Identify which cell holds the provided text, then report its [X, Y] central coordinate. 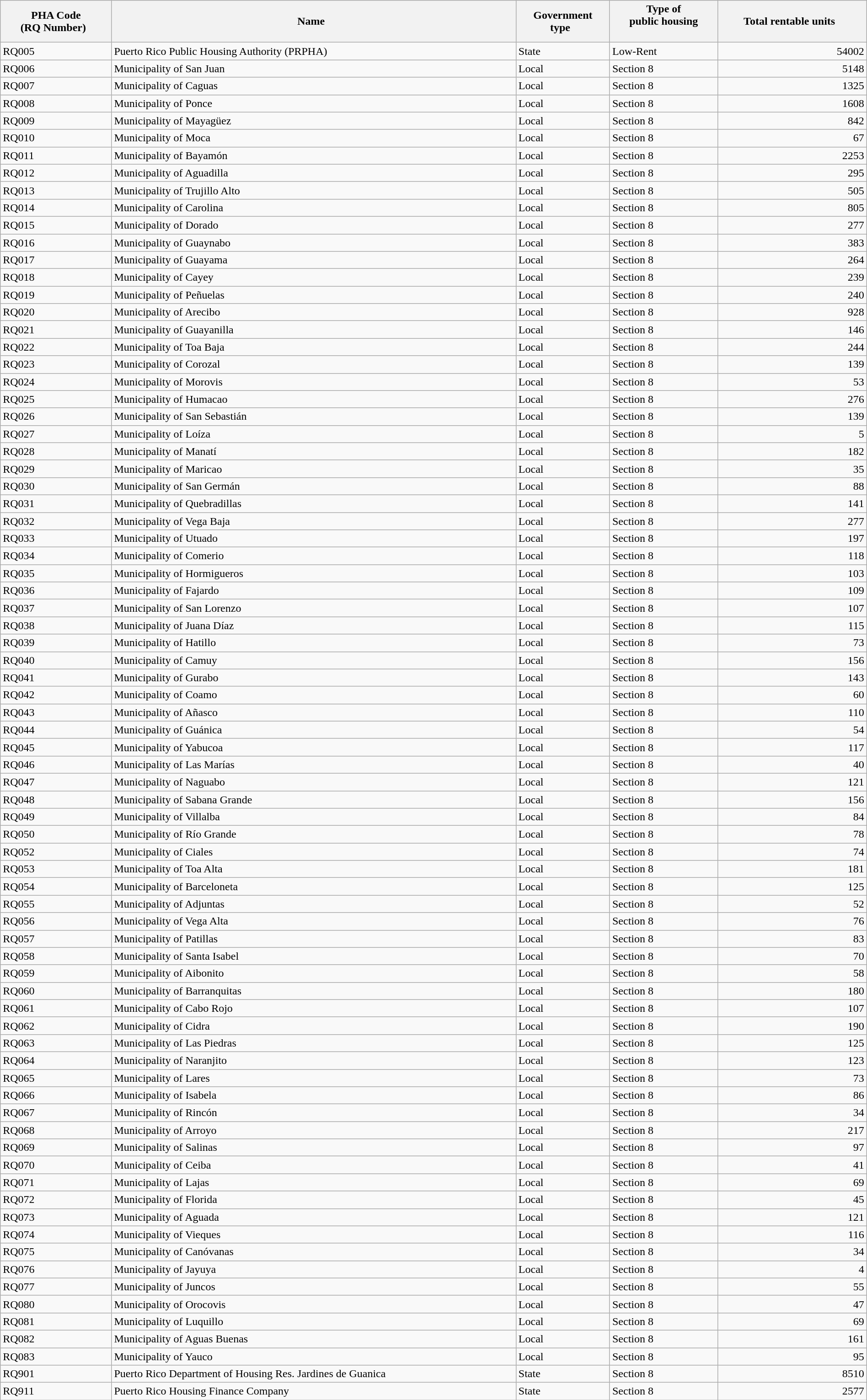
Municipality of Lares [314, 1078]
RQ038 [56, 625]
RQ062 [56, 1026]
Municipality of Humacao [314, 399]
RQ045 [56, 747]
RQ052 [56, 852]
86 [792, 1095]
Municipality of Villalba [314, 817]
67 [792, 138]
RQ055 [56, 904]
5148 [792, 69]
RQ008 [56, 103]
197 [792, 539]
35 [792, 469]
Puerto Rico Department of Housing Res. Jardines de Guanica [314, 1374]
PHA Code(RQ Number) [56, 21]
52 [792, 904]
RQ009 [56, 121]
Municipality of Arecibo [314, 312]
Municipality of Añasco [314, 712]
Municipality of Loíza [314, 434]
RQ032 [56, 521]
RQ064 [56, 1060]
Puerto Rico Housing Finance Company [314, 1391]
RQ041 [56, 678]
Municipality of Peñuelas [314, 295]
Municipality of San Juan [314, 69]
RQ005 [56, 51]
54 [792, 730]
RQ073 [56, 1217]
1608 [792, 103]
244 [792, 347]
RQ011 [56, 155]
Municipality of Hormigueros [314, 573]
RQ050 [56, 834]
Municipality of Utuado [314, 539]
RQ083 [56, 1357]
RQ027 [56, 434]
383 [792, 243]
RQ031 [56, 503]
1325 [792, 86]
Municipality of Morovis [314, 382]
RQ029 [56, 469]
Municipality of Camuy [314, 660]
Municipality of Salinas [314, 1148]
RQ059 [56, 973]
264 [792, 260]
RQ030 [56, 486]
Municipality of Mayagüez [314, 121]
RQ066 [56, 1095]
97 [792, 1148]
Municipality of Toa Alta [314, 869]
146 [792, 330]
RQ007 [56, 86]
Municipality of Patillas [314, 939]
Municipality of Río Grande [314, 834]
Total rentable units [792, 21]
RQ025 [56, 399]
RQ071 [56, 1182]
RQ033 [56, 539]
58 [792, 973]
276 [792, 399]
103 [792, 573]
RQ042 [56, 695]
Municipality of Corozal [314, 364]
RQ053 [56, 869]
Municipality of Caguas [314, 86]
Municipality of Arroyo [314, 1130]
Municipality of Isabela [314, 1095]
Municipality of Fajardo [314, 591]
RQ061 [56, 1008]
RQ012 [56, 173]
RQ034 [56, 556]
Municipality of Lajas [314, 1182]
Municipality of Coamo [314, 695]
RQ063 [56, 1043]
Municipality of Maricao [314, 469]
RQ043 [56, 712]
Municipality of San Lorenzo [314, 608]
95 [792, 1357]
Municipality of Naranjito [314, 1060]
RQ019 [56, 295]
RQ013 [56, 190]
Municipality of Guayanilla [314, 330]
Puerto Rico Public Housing Authority (PRPHA) [314, 51]
RQ006 [56, 69]
117 [792, 747]
Governmenttype [562, 21]
295 [792, 173]
842 [792, 121]
Municipality of Manatí [314, 451]
Municipality of Jayuya [314, 1269]
Type ofpublic housing [664, 21]
505 [792, 190]
74 [792, 852]
RQ069 [56, 1148]
RQ068 [56, 1130]
RQ058 [56, 956]
240 [792, 295]
53 [792, 382]
RQ036 [56, 591]
Municipality of Aguas Buenas [314, 1339]
Municipality of Aguada [314, 1217]
Municipality of Adjuntas [314, 904]
Municipality of San Sebastián [314, 417]
84 [792, 817]
Municipality of Las Marías [314, 764]
Municipality of Ceiba [314, 1165]
Low-Rent [664, 51]
182 [792, 451]
141 [792, 503]
60 [792, 695]
RQ082 [56, 1339]
RQ039 [56, 643]
Municipality of Moca [314, 138]
RQ074 [56, 1234]
Municipality of Florida [314, 1200]
RQ048 [56, 800]
41 [792, 1165]
RQ080 [56, 1304]
Municipality of Guayama [314, 260]
116 [792, 1234]
45 [792, 1200]
RQ070 [56, 1165]
Municipality of Cabo Rojo [314, 1008]
143 [792, 678]
123 [792, 1060]
Municipality of Gurabo [314, 678]
RQ037 [56, 608]
RQ081 [56, 1321]
Municipality of Guánica [314, 730]
181 [792, 869]
54002 [792, 51]
47 [792, 1304]
4 [792, 1269]
Municipality of Comerio [314, 556]
Municipality of Canóvanas [314, 1252]
Municipality of San Germán [314, 486]
78 [792, 834]
RQ017 [56, 260]
Municipality of Aguadilla [314, 173]
2253 [792, 155]
RQ023 [56, 364]
Municipality of Rincón [314, 1113]
40 [792, 764]
Municipality of Barranquitas [314, 991]
Municipality of Hatillo [314, 643]
RQ035 [56, 573]
83 [792, 939]
RQ026 [56, 417]
RQ021 [56, 330]
Municipality of Naguabo [314, 782]
Municipality of Sabana Grande [314, 800]
115 [792, 625]
RQ040 [56, 660]
161 [792, 1339]
RQ022 [56, 347]
88 [792, 486]
RQ046 [56, 764]
Municipality of Ciales [314, 852]
RQ047 [56, 782]
190 [792, 1026]
RQ901 [56, 1374]
Municipality of Bayamón [314, 155]
118 [792, 556]
RQ056 [56, 921]
Municipality of Cidra [314, 1026]
110 [792, 712]
Municipality of Yauco [314, 1357]
Name [314, 21]
239 [792, 278]
70 [792, 956]
RQ060 [56, 991]
Municipality of Guaynabo [314, 243]
Municipality of Luquillo [314, 1321]
RQ020 [56, 312]
8510 [792, 1374]
805 [792, 208]
Municipality of Las Piedras [314, 1043]
Municipality of Yabucoa [314, 747]
Municipality of Barceloneta [314, 887]
Municipality of Quebradillas [314, 503]
Municipality of Cayey [314, 278]
Municipality of Toa Baja [314, 347]
5 [792, 434]
Municipality of Dorado [314, 225]
RQ049 [56, 817]
180 [792, 991]
Municipality of Orocovis [314, 1304]
RQ054 [56, 887]
Municipality of Ponce [314, 103]
55 [792, 1287]
2577 [792, 1391]
Municipality of Juncos [314, 1287]
Municipality of Juana Díaz [314, 625]
Municipality of Aibonito [314, 973]
Municipality of Carolina [314, 208]
Municipality of Vega Baja [314, 521]
RQ076 [56, 1269]
RQ075 [56, 1252]
RQ911 [56, 1391]
109 [792, 591]
Municipality of Santa Isabel [314, 956]
RQ065 [56, 1078]
RQ015 [56, 225]
RQ057 [56, 939]
928 [792, 312]
Municipality of Vega Alta [314, 921]
RQ028 [56, 451]
RQ024 [56, 382]
RQ077 [56, 1287]
RQ014 [56, 208]
RQ044 [56, 730]
RQ016 [56, 243]
RQ072 [56, 1200]
217 [792, 1130]
76 [792, 921]
Municipality of Vieques [314, 1234]
Municipality of Trujillo Alto [314, 190]
RQ018 [56, 278]
RQ010 [56, 138]
RQ067 [56, 1113]
